Search for the cell housing the specified text and yield its [x, y] center coordinate. 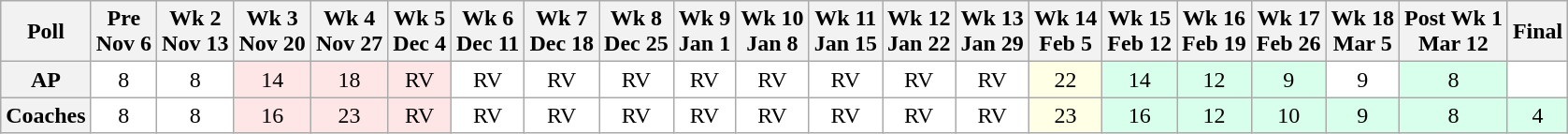
10 [1288, 115]
PreNov 6 [123, 32]
Wk 7Dec 18 [562, 32]
Wk 6Dec 11 [487, 32]
Wk 17Feb 26 [1288, 32]
Wk 18Mar 5 [1362, 32]
Wk 15Feb 12 [1140, 32]
Final [1537, 32]
Poll [46, 32]
Wk 2Nov 13 [195, 32]
Wk 4Nov 27 [349, 32]
18 [349, 80]
Wk 8Dec 25 [637, 32]
Wk 14Feb 5 [1065, 32]
Wk 11Jan 15 [845, 32]
Wk 3Nov 20 [272, 32]
Post Wk 1Mar 12 [1453, 32]
Wk 10Jan 8 [772, 32]
Wk 9Jan 1 [704, 32]
Wk 13Jan 29 [992, 32]
Wk 16Feb 19 [1215, 32]
AP [46, 80]
22 [1065, 80]
4 [1537, 115]
Coaches [46, 115]
Wk 12Jan 22 [919, 32]
Wk 5Dec 4 [420, 32]
